Identify which cell holds the provided text, then report its [X, Y] central coordinate. 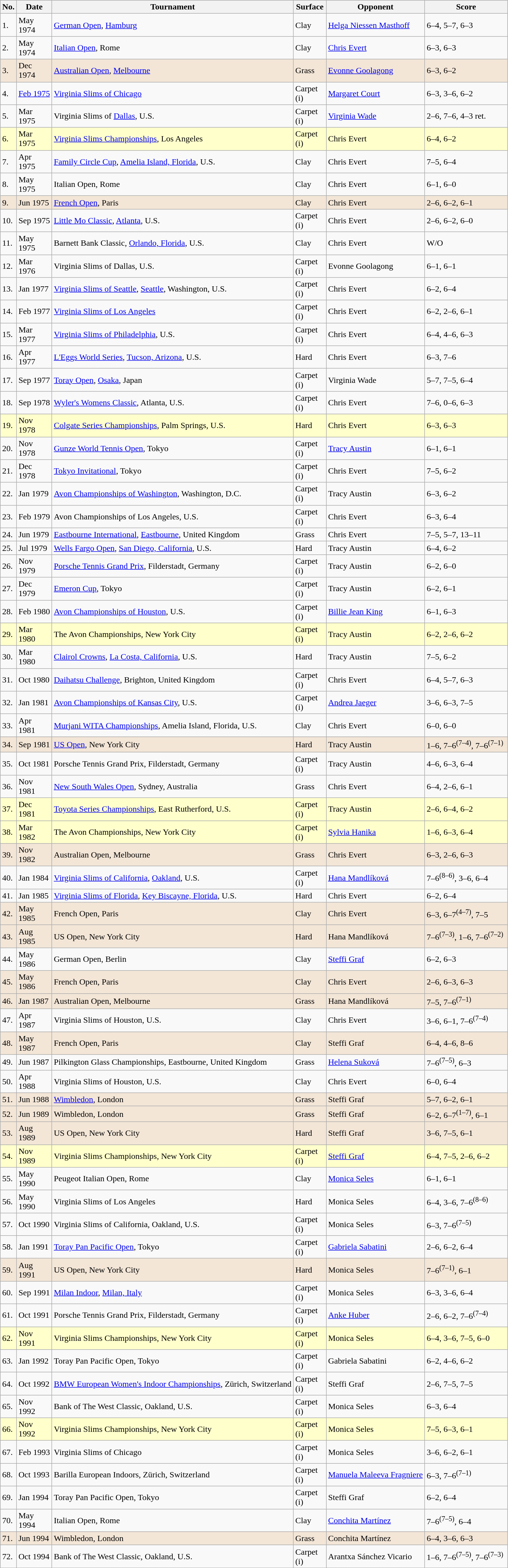
Andrea Jaeger [376, 703]
Jan 1984 [34, 878]
4. [8, 93]
7. [8, 162]
46. [8, 1001]
54. [8, 1156]
6–2, 6–3 [466, 959]
34. [8, 745]
Murjani WITA Championships, Amelia Island, Florida, U.S. [173, 725]
Dec 1979 [34, 589]
1–6, 7–6(7–4), 7–6(7–1) [466, 745]
24. [8, 534]
German Open, Hamburg [173, 25]
Mar 1977 [34, 335]
Score [466, 7]
Nov 1991 [34, 1338]
Avon Championships of Los Angeles, U.S. [173, 517]
Little Mo Classic, Atlanta, U.S. [173, 220]
48. [8, 1043]
2–6, 7–5, 7–5 [466, 1384]
Jan 1987 [34, 1001]
7–6, 0–6, 6–3 [466, 402]
Barilla European Indoors, Zürich, Switzerland [173, 1475]
4–6, 6–3, 6–4 [466, 764]
6–4, 4–6, 8–6 [466, 1043]
Jan 1979 [34, 493]
29. [8, 634]
38. [8, 832]
2–6, 6–3, 6–3 [466, 982]
Nov 1981 [34, 786]
39. [8, 855]
Arantxa Sánchez Vicario [376, 1556]
19. [8, 426]
Daihatsu Challenge, Brighton, United Kingdom [173, 680]
7–5, 5–7, 13–11 [466, 534]
66. [8, 1429]
7–6(7–1), 6–1 [466, 1270]
59. [8, 1270]
6–3, 7–6(7–1) [466, 1475]
Virginia Slims of Philadelphia, U.S. [173, 335]
Dec 1974 [34, 71]
5. [8, 116]
Helena Suková [376, 1063]
Billie Jean King [376, 611]
Anke Huber [376, 1315]
56. [8, 1201]
Wyler's Womens Classic, Atlanta, U.S. [173, 402]
Avon Championships of Washington, Washington, D.C. [173, 493]
New South Wales Open, Sydney, Australia [173, 786]
6–2, 4–6, 6–2 [466, 1361]
Oct 1980 [34, 680]
6–3, 7–6(7–5) [466, 1224]
32. [8, 703]
3–6, 6–2, 6–1 [466, 1452]
7–5, 7–6(7–1) [466, 1001]
72. [8, 1556]
Sep 1977 [34, 380]
6–2, 6–0 [466, 566]
67. [8, 1452]
49. [8, 1063]
7–5, 6–4 [466, 162]
62. [8, 1338]
51. [8, 1099]
Jun 1975 [34, 202]
Aug 1991 [34, 1270]
6–3, 6–7(4–7), 7–5 [466, 913]
Sylvia Hanika [376, 832]
37. [8, 809]
Apr 1975 [34, 162]
Jan 1985 [34, 896]
Oct 1981 [34, 764]
30. [8, 657]
5–7, 7–5, 6–4 [466, 380]
Dec 1981 [34, 809]
16. [8, 357]
Apr 1988 [34, 1081]
Dec 1978 [34, 471]
42. [8, 913]
3. [8, 71]
10. [8, 220]
21. [8, 471]
57. [8, 1224]
Aug 1989 [34, 1133]
52. [8, 1114]
Nov 1989 [34, 1156]
22. [8, 493]
3–6, 6–1, 7–6(7–4) [466, 1021]
15. [8, 335]
Feb 1975 [34, 93]
47. [8, 1021]
May 1985 [34, 913]
18. [8, 402]
Eastbourne International, Eastbourne, United Kingdom [173, 534]
71. [8, 1538]
6–3, 3–6, 6–4 [466, 1292]
53. [8, 1133]
Aug 1985 [34, 937]
7–6(7–3), 1–6, 7–6(7–2) [466, 937]
W/O [466, 243]
6–0, 6–0 [466, 725]
Apr 1977 [34, 357]
Jun 1988 [34, 1099]
Jun 1987 [34, 1063]
70. [8, 1520]
3–6, 6–3, 7–5 [466, 703]
Surface [310, 7]
Nov 1979 [34, 566]
Family Circle Cup, Amelia Island, Florida, U.S. [173, 162]
23. [8, 517]
Jun 1989 [34, 1114]
Helga Niessen Masthoff [376, 25]
Oct 1994 [34, 1556]
Feb 1977 [34, 311]
May 1994 [34, 1520]
Jun 1979 [34, 534]
17. [8, 380]
1–6, 6–3, 6–4 [466, 832]
64. [8, 1384]
35. [8, 764]
61. [8, 1315]
7–6(7–5), 6–3 [466, 1063]
Apr 1981 [34, 725]
6. [8, 139]
Virginia Slims of Florida, Key Biscayne, Florida, U.S. [173, 896]
Pilkington Glass Championships, Eastbourne, United Kingdom [173, 1063]
6–2, 2–6, 6–2 [466, 634]
2–6, 6–2, 6–1 [466, 202]
Wells Fargo Open, San Diego, California, U.S. [173, 548]
65. [8, 1406]
13. [8, 289]
Jul 1979 [34, 548]
31. [8, 680]
Virginia Slims of Seattle, Seattle, Washington, U.S. [173, 289]
6–3, 3–6, 6–2 [466, 93]
Barnett Bank Classic, Orlando, Florida, U.S. [173, 243]
6–3, 2–6, 6–3 [466, 855]
Date [34, 7]
2. [8, 48]
Manuela Maleeva Fragniere [376, 1475]
German Open, Berlin [173, 959]
May 1987 [34, 1043]
6–2, 6–7(1–7), 6–1 [466, 1114]
Virginia Slims Championships, Los Angeles [173, 139]
7–5, 6–3, 6–1 [466, 1429]
3–6, 7–5, 6–1 [466, 1133]
5–7, 6–2, 6–1 [466, 1099]
8. [8, 184]
Sep 1978 [34, 402]
1–6, 7–6(7–5), 7–6(7–3) [466, 1556]
11. [8, 243]
69. [8, 1497]
9. [8, 202]
Margaret Court [376, 93]
6–4, 3–6, 6–3 [466, 1538]
26. [8, 566]
25. [8, 548]
Sep 1991 [34, 1292]
2–6, 6–2, 7–6(7–4) [466, 1315]
Nov 1982 [34, 855]
Jan 1992 [34, 1361]
2–6, 6–2, 6–4 [466, 1247]
Oct 1990 [34, 1224]
40. [8, 878]
Oct 1993 [34, 1475]
33. [8, 725]
44. [8, 959]
Avon Championships of Kansas City, U.S. [173, 703]
6–4, 3–6, 7–5, 6–0 [466, 1338]
6–3, 7–6 [466, 357]
Feb 1993 [34, 1452]
36. [8, 786]
63. [8, 1361]
Tokyo Invitational, Tokyo [173, 471]
6–2, 6–1 [466, 589]
60. [8, 1292]
7–6(8–6), 3–6, 6–4 [466, 878]
6–4, 2–6, 6–1 [466, 786]
Tournament [173, 7]
6–1, 6–3 [466, 611]
L'Eggs World Series, Tucson, Arizona, U.S. [173, 357]
Clairol Crowns, La Costa, California, U.S. [173, 657]
Jan 1981 [34, 703]
55. [8, 1179]
6–4, 4–6, 6–3 [466, 335]
6–0, 6–4 [466, 1081]
Feb 1979 [34, 517]
2–6, 7–6, 4–3 ret. [466, 116]
No. [8, 7]
Emeron Cup, Tokyo [173, 589]
12. [8, 266]
6–2, 2–6, 6–1 [466, 311]
14. [8, 311]
28. [8, 611]
2–6, 6–4, 6–2 [466, 809]
Milan Indoor, Milan, Italy [173, 1292]
41. [8, 896]
Feb 1980 [34, 611]
1. [8, 25]
Jan 1977 [34, 289]
Toyota Series Championships, East Rutherford, U.S. [173, 809]
Jan 1991 [34, 1247]
6–4, 3–6, 7–6(8–6) [466, 1201]
58. [8, 1247]
6–4, 7–5, 2–6, 6–2 [466, 1156]
Peugeot Italian Open, Rome [173, 1179]
7–6(7–5), 6–4 [466, 1520]
Jan 1994 [34, 1497]
45. [8, 982]
6–1, 6–0 [466, 184]
Oct 1991 [34, 1315]
2–6, 6–2, 6–0 [466, 220]
Gunze World Tennis Open, Tokyo [173, 448]
BMW European Women's Indoor Championships, Zürich, Switzerland [173, 1384]
Sep 1981 [34, 745]
43. [8, 937]
Mar 1982 [34, 832]
Jun 1994 [34, 1538]
68. [8, 1475]
Colgate Series Championships, Palm Springs, U.S. [173, 426]
50. [8, 1081]
Opponent [376, 7]
Apr 1987 [34, 1021]
27. [8, 589]
20. [8, 448]
Mar 1976 [34, 266]
Oct 1992 [34, 1384]
Avon Championships of Houston, U.S. [173, 611]
Toray Open, Osaka, Japan [173, 380]
Sep 1975 [34, 220]
